Return [x, y] of the center of cell containing provided text 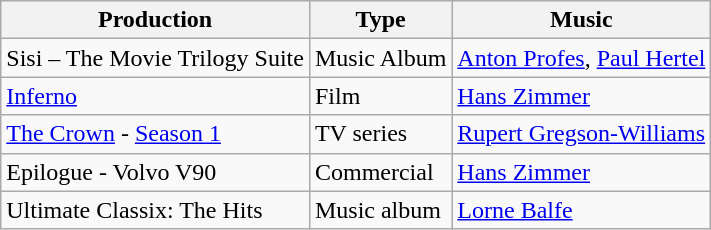
Music [582, 20]
The Crown - Season 1 [156, 134]
Inferno [156, 96]
Production [156, 20]
Rupert Gregson-Williams [582, 134]
Lorne Balfe [582, 210]
Commercial [380, 172]
TV series [380, 134]
Music Album [380, 58]
Film [380, 96]
Sisi – The Movie Trilogy Suite [156, 58]
Anton Profes, Paul Hertel [582, 58]
Epilogue - Volvo V90 [156, 172]
Music album [380, 210]
Ultimate Classix: The Hits [156, 210]
Type [380, 20]
